Determine the (x, y) coordinate at the center of the cell enclosing the given text.  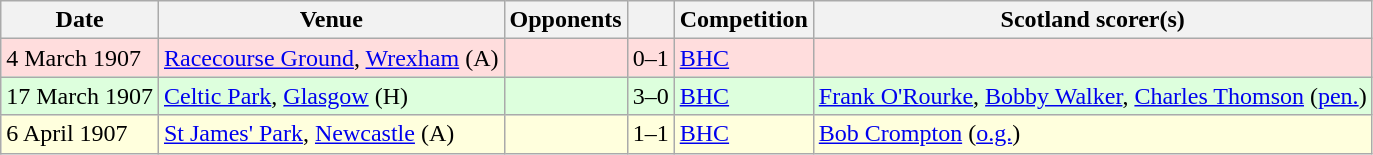
Scotland scorer(s) (1092, 20)
Date (80, 20)
Bob Crompton (o.g.) (1092, 134)
St James' Park, Newcastle (A) (331, 134)
Frank O'Rourke, Bobby Walker, Charles Thomson (pen.) (1092, 96)
Racecourse Ground, Wrexham (A) (331, 58)
1–1 (650, 134)
0–1 (650, 58)
3–0 (650, 96)
Celtic Park, Glasgow (H) (331, 96)
4 March 1907 (80, 58)
Opponents (566, 20)
6 April 1907 (80, 134)
Venue (331, 20)
Competition (744, 20)
17 March 1907 (80, 96)
